Capture the cell that displays the provided text and extract its (X, Y) central coordinate. 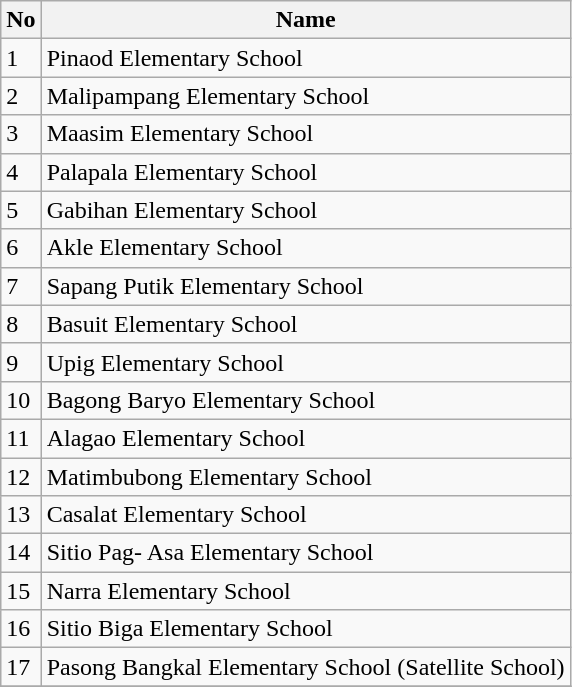
Akle Elementary School (306, 248)
Matimbubong Elementary School (306, 477)
No (21, 20)
Basuit Elementary School (306, 324)
2 (21, 96)
6 (21, 248)
Sitio Biga Elementary School (306, 629)
Gabihan Elementary School (306, 210)
15 (21, 591)
Narra Elementary School (306, 591)
Name (306, 20)
Casalat Elementary School (306, 515)
Malipampang Elementary School (306, 96)
Sitio Pag- Asa Elementary School (306, 553)
12 (21, 477)
Upig Elementary School (306, 362)
17 (21, 667)
Palapala Elementary School (306, 172)
14 (21, 553)
7 (21, 286)
9 (21, 362)
Pinaod Elementary School (306, 58)
Maasim Elementary School (306, 134)
Bagong Baryo Elementary School (306, 400)
16 (21, 629)
5 (21, 210)
Alagao Elementary School (306, 438)
3 (21, 134)
10 (21, 400)
8 (21, 324)
Pasong Bangkal Elementary School (Satellite School) (306, 667)
Sapang Putik Elementary School (306, 286)
13 (21, 515)
4 (21, 172)
1 (21, 58)
11 (21, 438)
